Return the [X, Y] coordinate for the center point of the cell that contains the specified text.  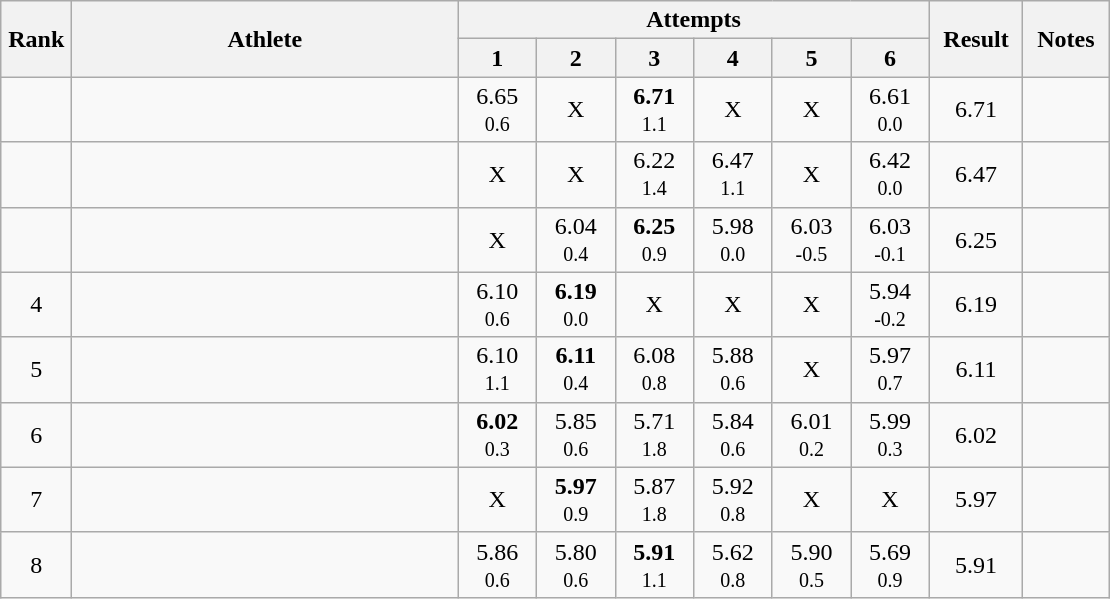
6.610.0 [890, 110]
5.900.5 [812, 564]
6.190.0 [576, 304]
5.711.8 [654, 434]
5.97 [976, 500]
6.11 [976, 370]
6.080.8 [654, 370]
Athlete [265, 39]
6.650.6 [498, 110]
2 [576, 58]
6.250.9 [654, 240]
8 [36, 564]
5.871.8 [654, 500]
5.970.9 [576, 500]
5.91 [976, 564]
5.690.9 [890, 564]
7 [36, 500]
6.020.3 [498, 434]
5.850.6 [576, 434]
6.03-0.1 [890, 240]
6.25 [976, 240]
5.620.8 [734, 564]
6.040.4 [576, 240]
6.02 [976, 434]
5.800.6 [576, 564]
3 [654, 58]
5.94-0.2 [890, 304]
6.110.4 [576, 370]
1 [498, 58]
6.420.0 [890, 174]
6.010.2 [812, 434]
5.860.6 [498, 564]
6.47 [976, 174]
6.03-0.5 [812, 240]
6.101.1 [498, 370]
5.911.1 [654, 564]
5.880.6 [734, 370]
6.100.6 [498, 304]
Attempts [694, 20]
5.980.0 [734, 240]
5.990.3 [890, 434]
6.471.1 [734, 174]
5.920.8 [734, 500]
Notes [1066, 39]
5.840.6 [734, 434]
6.221.4 [654, 174]
6.71 [976, 110]
Rank [36, 39]
6.19 [976, 304]
5.970.7 [890, 370]
Result [976, 39]
6.711.1 [654, 110]
